Extract the (X, Y) coordinate from the center of the cell holding the provided text.  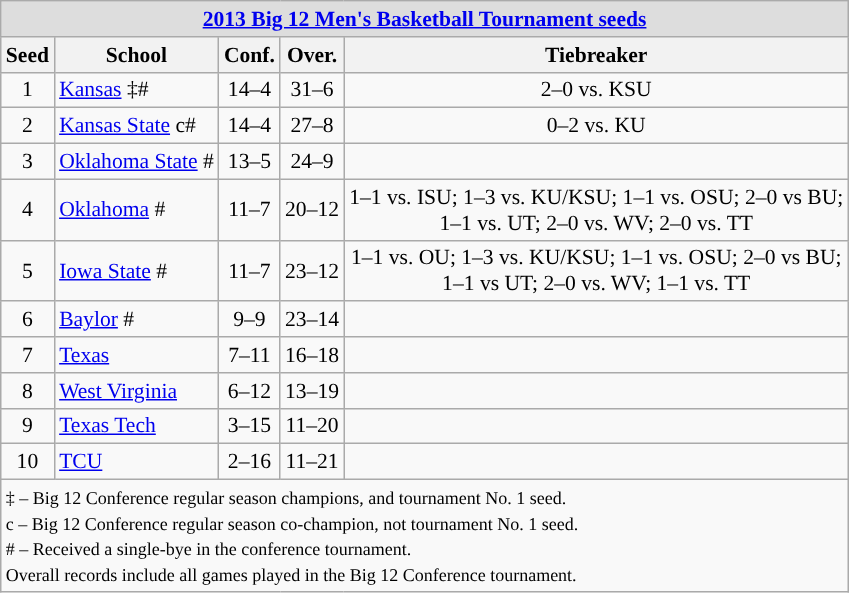
1–1 vs. ISU; 1–3 vs. KU/KSU; 1–1 vs. OSU; 2–0 vs BU;1–1 vs. UT; 2–0 vs. WV; 2–0 vs. TT (596, 210)
Iowa State # (136, 270)
Over. (312, 55)
Oklahoma State # (136, 162)
6–12 (250, 391)
TCU (136, 462)
0–2 vs. KU (596, 126)
2–16 (250, 462)
1 (28, 90)
Seed (28, 55)
2013 Big 12 Men's Basketball Tournament seeds (425, 19)
23–12 (312, 270)
3 (28, 162)
West Virginia (136, 391)
11–20 (312, 426)
23–14 (312, 320)
11–21 (312, 462)
Kansas ‡# (136, 90)
2–0 vs. KSU (596, 90)
9–9 (250, 320)
School (136, 55)
Baylor # (136, 320)
31–6 (312, 90)
Conf. (250, 55)
9 (28, 426)
Texas Tech (136, 426)
16–18 (312, 355)
1–1 vs. OU; 1–3 vs. KU/KSU; 1–1 vs. OSU; 2–0 vs BU;1–1 vs UT; 2–0 vs. WV; 1–1 vs. TT (596, 270)
Kansas State c# (136, 126)
13–5 (250, 162)
Oklahoma # (136, 210)
13–19 (312, 391)
20–12 (312, 210)
7 (28, 355)
Tiebreaker (596, 55)
27–8 (312, 126)
10 (28, 462)
4 (28, 210)
5 (28, 270)
24–9 (312, 162)
3–15 (250, 426)
8 (28, 391)
6 (28, 320)
7–11 (250, 355)
2 (28, 126)
Texas (136, 355)
